Capture the cell that displays the provided text and extract its (X, Y) central coordinate. 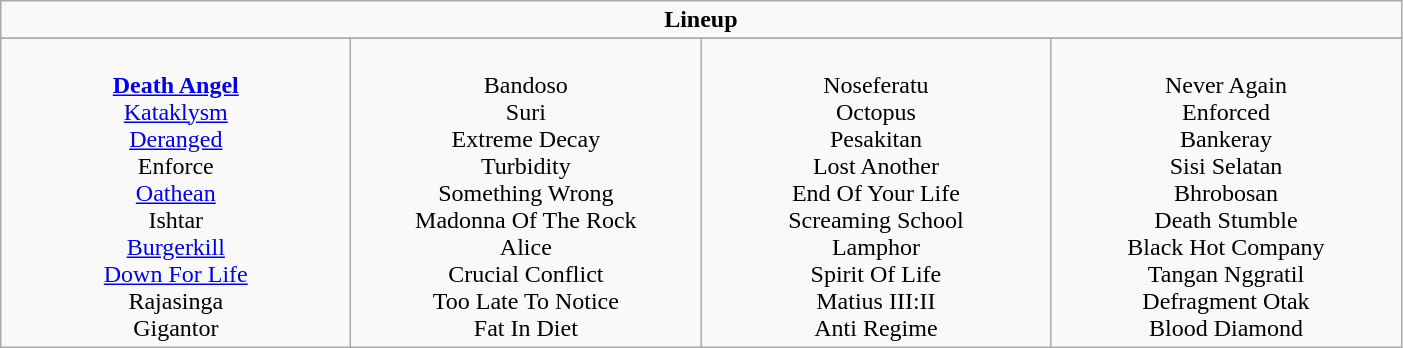
Lineup (701, 20)
Bandoso Suri Extreme Decay Turbidity Something Wrong Madonna Of The Rock Alice Crucial Conflict Too Late To Notice Fat In Diet (526, 193)
Never Again Enforced Bankeray Sisi Selatan Bhrobosan Death Stumble Black Hot Company Tangan Nggratil Defragment Otak Blood Diamond (1226, 193)
Noseferatu Octopus Pesakitan Lost Another End Of Your Life Screaming School Lamphor Spirit Of Life Matius III:II Anti Regime (876, 193)
Death Angel Kataklysm Deranged Enforce Oathean Ishtar Burgerkill Down For Life Rajasinga Gigantor (176, 193)
